Provide the (x, y) coordinate of the cell's center where the given text is located.  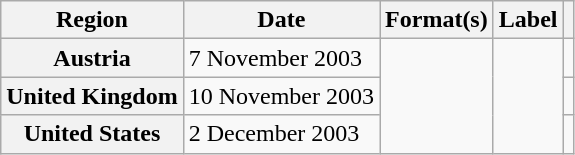
United Kingdom (92, 96)
Date (281, 20)
Format(s) (437, 20)
Region (92, 20)
Austria (92, 58)
2 December 2003 (281, 134)
Label (528, 20)
7 November 2003 (281, 58)
10 November 2003 (281, 96)
United States (92, 134)
